Provide the (X, Y) coordinate of the cell's center where the given text is located.  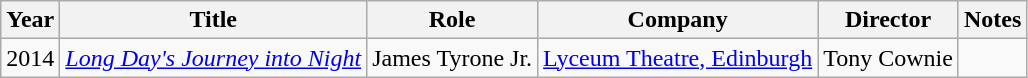
Director (888, 20)
Role (452, 20)
Title (214, 20)
James Tyrone Jr. (452, 58)
Company (678, 20)
Tony Cownie (888, 58)
Long Day's Journey into Night (214, 58)
Lyceum Theatre, Edinburgh (678, 58)
Year (30, 20)
2014 (30, 58)
Notes (992, 20)
